Detect which cell encompasses the target text, then output its (X, Y) center coordinate. 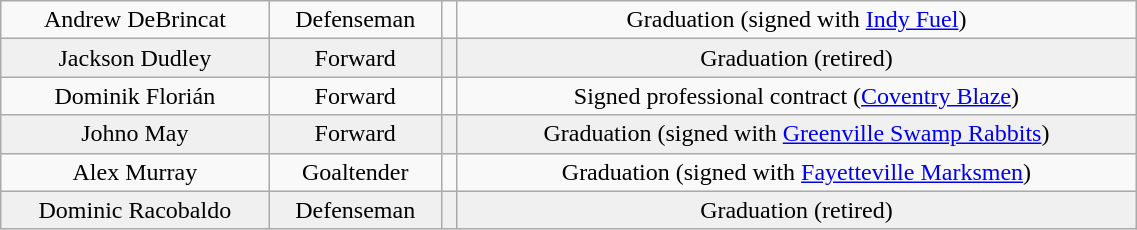
Graduation (signed with Fayetteville Marksmen) (796, 172)
Goaltender (355, 172)
Dominic Racobaldo (135, 210)
Signed professional contract (Coventry Blaze) (796, 96)
Johno May (135, 134)
Jackson Dudley (135, 58)
Andrew DeBrincat (135, 20)
Dominik Florián (135, 96)
Alex Murray (135, 172)
Graduation (signed with Greenville Swamp Rabbits) (796, 134)
Graduation (signed with Indy Fuel) (796, 20)
